Identify which cell holds the provided text, then report its (X, Y) central coordinate. 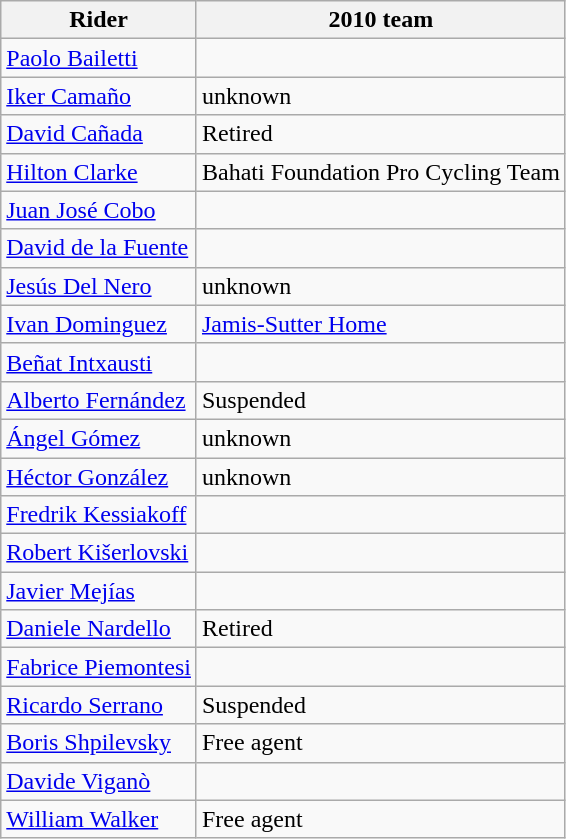
Ivan Dominguez (99, 324)
Boris Shpilevsky (99, 743)
Iker Camaño (99, 96)
Jesús Del Nero (99, 286)
Beñat Intxausti (99, 362)
Fabrice Piemontesi (99, 667)
Héctor González (99, 477)
Alberto Fernández (99, 400)
Juan José Cobo (99, 210)
William Walker (99, 819)
Fredrik Kessiakoff (99, 515)
Hilton Clarke (99, 172)
Javier Mejías (99, 591)
Daniele Nardello (99, 629)
Davide Viganò (99, 781)
2010 team (380, 20)
Robert Kišerlovski (99, 553)
David Cañada (99, 134)
David de la Fuente (99, 248)
Rider (99, 20)
Paolo Bailetti (99, 58)
Jamis-Sutter Home (380, 324)
Bahati Foundation Pro Cycling Team (380, 172)
Ricardo Serrano (99, 705)
Ángel Gómez (99, 438)
